From the cell containing the given text, extract its center point as [x, y] coordinate. 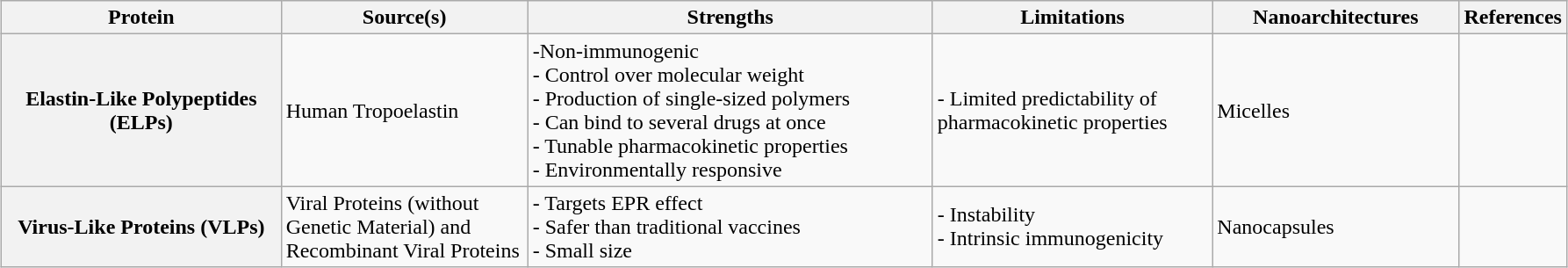
Nanocapsules [1336, 227]
- Limited predictability of pharmacokinetic properties [1073, 111]
- Targets EPR effect- Safer than traditional vaccines- Small size [730, 227]
Micelles [1336, 111]
- Instability- Intrinsic immunogenicity [1073, 227]
Nanoarchitectures [1336, 18]
Human Tropoelastin [404, 111]
Protein [142, 18]
Limitations [1073, 18]
Source(s) [404, 18]
References [1514, 18]
Viral Proteins (without Genetic Material) and Recombinant Viral Proteins [404, 227]
Elastin-Like Polypeptides (ELPs) [142, 111]
Strengths [730, 18]
Virus-Like Proteins (VLPs) [142, 227]
